Capture the cell that displays the provided text and extract its [X, Y] central coordinate. 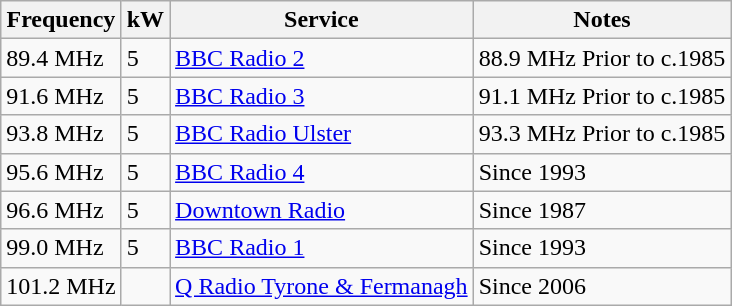
101.2 MHz [61, 286]
91.6 MHz [61, 96]
89.4 MHz [61, 58]
kW [145, 20]
93.3 MHz Prior to c.1985 [602, 134]
99.0 MHz [61, 248]
Since 2006 [602, 286]
Frequency [61, 20]
BBC Radio 3 [322, 96]
95.6 MHz [61, 172]
BBC Radio 4 [322, 172]
91.1 MHz Prior to c.1985 [602, 96]
Service [322, 20]
Notes [602, 20]
BBC Radio 2 [322, 58]
96.6 MHz [61, 210]
Downtown Radio [322, 210]
93.8 MHz [61, 134]
Since 1987 [602, 210]
Q Radio Tyrone & Fermanagh [322, 286]
88.9 MHz Prior to c.1985 [602, 58]
BBC Radio Ulster [322, 134]
BBC Radio 1 [322, 248]
